Find where the given text appears and provide that cell's center as (X, Y) coordinate. 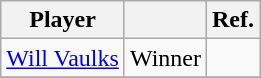
Ref. (232, 20)
Player (63, 20)
Will Vaulks (63, 58)
Winner (165, 58)
